Capture the cell that displays the provided text and extract its [x, y] central coordinate. 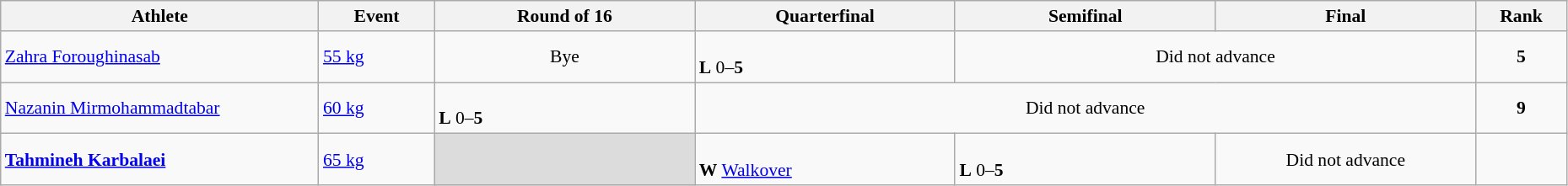
Zahra Foroughinasab [160, 57]
60 kg [376, 108]
Final [1346, 16]
Round of 16 [565, 16]
Nazanin Mirmohammadtabar [160, 108]
9 [1522, 108]
Tahmineh Karbalaei [160, 160]
55 kg [376, 57]
Bye [565, 57]
Event [376, 16]
Rank [1522, 16]
Quarterfinal [825, 16]
W Walkover [825, 160]
5 [1522, 57]
Athlete [160, 16]
Semifinal [1085, 16]
65 kg [376, 160]
